Determine the (X, Y) coordinate at the center of the cell enclosing the given text.  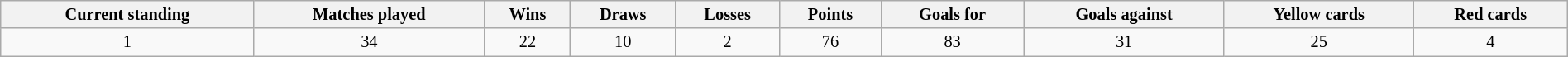
Goals for (953, 14)
Red cards (1490, 14)
31 (1124, 42)
34 (369, 42)
25 (1318, 42)
Goals against (1124, 14)
Draws (623, 14)
22 (528, 42)
83 (953, 42)
2 (728, 42)
Losses (728, 14)
Matches played (369, 14)
Wins (528, 14)
1 (127, 42)
10 (623, 42)
76 (830, 42)
Current standing (127, 14)
Yellow cards (1318, 14)
4 (1490, 42)
Points (830, 14)
